Return [X, Y] of the center of cell containing provided text 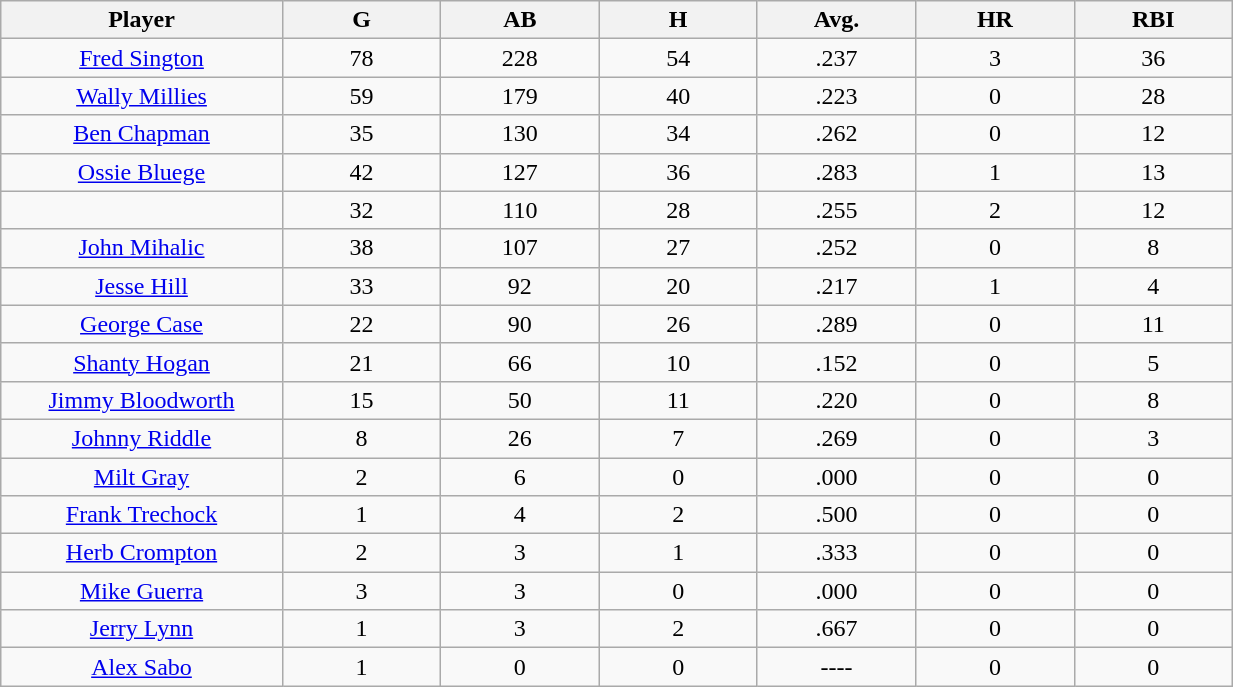
35 [361, 134]
130 [520, 134]
10 [678, 362]
Fred Sington [142, 58]
Jimmy Bloodworth [142, 400]
40 [678, 96]
27 [678, 248]
.217 [836, 286]
7 [678, 438]
66 [520, 362]
Jesse Hill [142, 286]
H [678, 20]
6 [520, 477]
Player [142, 20]
RBI [1153, 20]
54 [678, 58]
78 [361, 58]
Alex Sabo [142, 667]
Milt Gray [142, 477]
.333 [836, 553]
.223 [836, 96]
Ben Chapman [142, 134]
G [361, 20]
.252 [836, 248]
21 [361, 362]
33 [361, 286]
127 [520, 172]
32 [361, 210]
38 [361, 248]
Jerry Lynn [142, 629]
42 [361, 172]
.152 [836, 362]
22 [361, 324]
.289 [836, 324]
.220 [836, 400]
Wally Millies [142, 96]
.283 [836, 172]
Frank Trechock [142, 515]
59 [361, 96]
.262 [836, 134]
107 [520, 248]
228 [520, 58]
Ossie Bluege [142, 172]
110 [520, 210]
.269 [836, 438]
---- [836, 667]
HR [995, 20]
20 [678, 286]
.500 [836, 515]
179 [520, 96]
AB [520, 20]
.667 [836, 629]
5 [1153, 362]
92 [520, 286]
Shanty Hogan [142, 362]
90 [520, 324]
34 [678, 134]
George Case [142, 324]
50 [520, 400]
Avg. [836, 20]
.237 [836, 58]
.255 [836, 210]
Mike Guerra [142, 591]
Herb Crompton [142, 553]
Johnny Riddle [142, 438]
13 [1153, 172]
15 [361, 400]
John Mihalic [142, 248]
